Return the (X, Y) coordinate for the center point of the cell that contains the specified text.  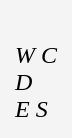
W C D E S (36, 69)
